Extract the (x, y) coordinate from the center of the cell holding the provided text.  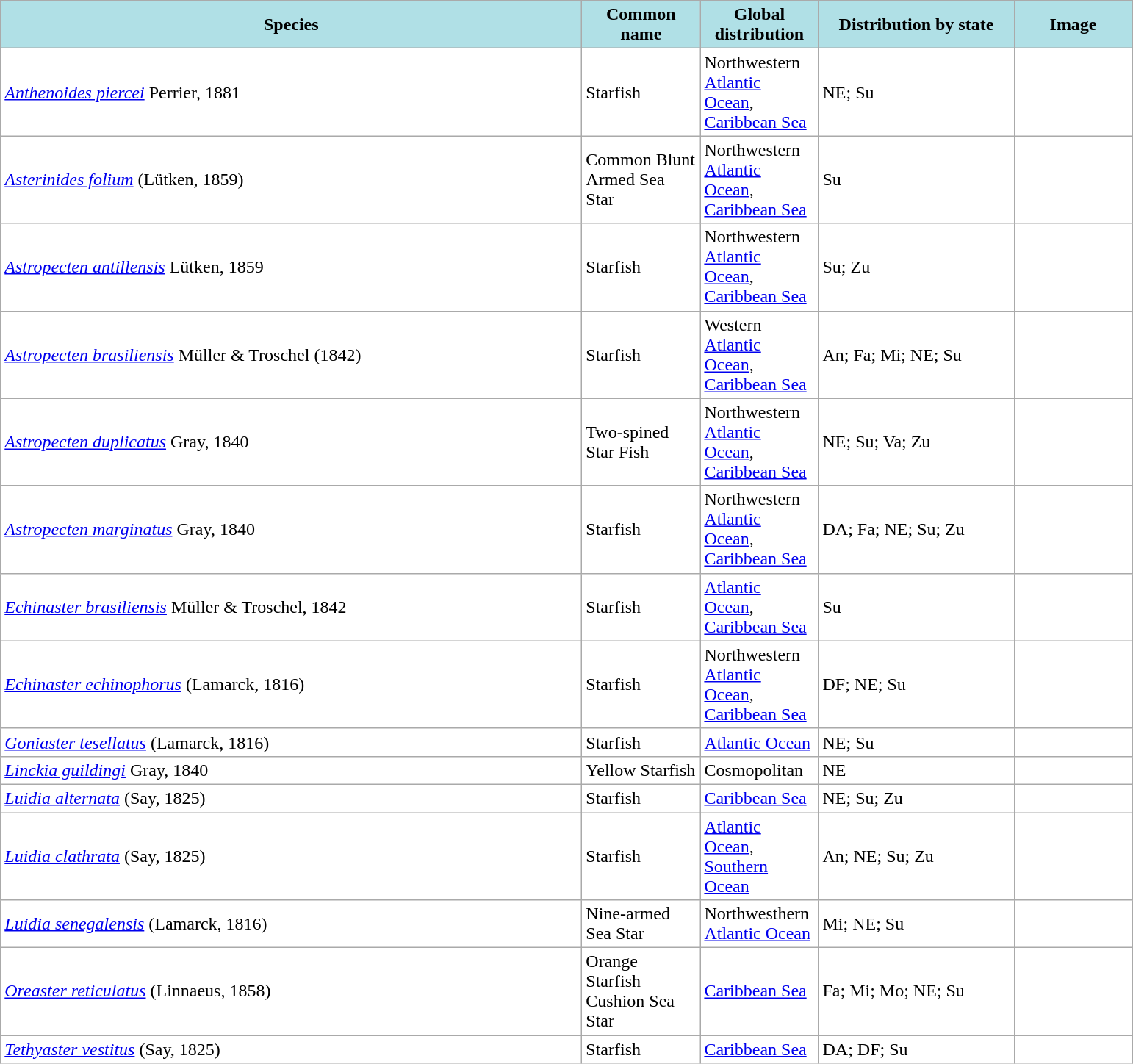
Northwesthern Atlantic Ocean (760, 924)
Astropecten marginatus Gray, 1840 (291, 529)
Astropecten brasiliensis Müller & Troschel (1842) (291, 354)
Yellow Starfish (641, 770)
Echinaster echinophorus (Lamarck, 1816) (291, 685)
Oreaster reticulatus (Linnaeus, 1858) (291, 992)
DF; NE; Su (916, 685)
Distribution by state (916, 25)
Luidia alternata (Say, 1825) (291, 798)
Su; Zu (916, 267)
An; Fa; Mi; NE; Su (916, 354)
Atlantic Ocean (760, 742)
Common name (641, 25)
Luidia senegalensis (Lamarck, 1816) (291, 924)
NE; Su; Va; Zu (916, 442)
Linckia guildingi Gray, 1840 (291, 770)
Global distribution (760, 25)
DA; Fa; NE; Su; Zu (916, 529)
Western Atlantic Ocean, Caribbean Sea (760, 354)
Mi; NE; Su (916, 924)
An; NE; Su; Zu (916, 857)
Echinaster brasiliensis Müller & Troschel, 1842 (291, 607)
Fa; Mi; Mo; NE; Su (916, 992)
NE; Su; Zu (916, 798)
Asterinides folium (Lütken, 1859) (291, 179)
Luidia clathrata (Say, 1825) (291, 857)
NE (916, 770)
Two-spined Star Fish (641, 442)
Nine-armed Sea Star (641, 924)
DA; DF; Su (916, 1049)
Common Blunt Armed Sea Star (641, 179)
Cosmopolitan (760, 770)
Image (1073, 25)
Astropecten duplicatus Gray, 1840 (291, 442)
Atlantic Ocean, Southern Ocean (760, 857)
Astropecten antillensis Lütken, 1859 (291, 267)
Anthenoides piercei Perrier, 1881 (291, 93)
Goniaster tesellatus (Lamarck, 1816) (291, 742)
Orange Starfish Cushion Sea Star (641, 992)
Tethyaster vestitus (Say, 1825) (291, 1049)
Species (291, 25)
Atlantic Ocean, Caribbean Sea (760, 607)
